Return the (x, y) coordinate for the center point of the cell that contains the specified text.  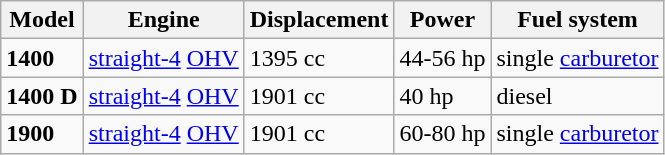
Model (42, 20)
Engine (164, 20)
diesel (578, 96)
1395 cc (319, 58)
1400 D (42, 96)
Fuel system (578, 20)
Displacement (319, 20)
44-56 hp (442, 58)
1900 (42, 134)
60-80 hp (442, 134)
40 hp (442, 96)
1400 (42, 58)
Power (442, 20)
